Identify which cell holds the provided text, then report its [x, y] central coordinate. 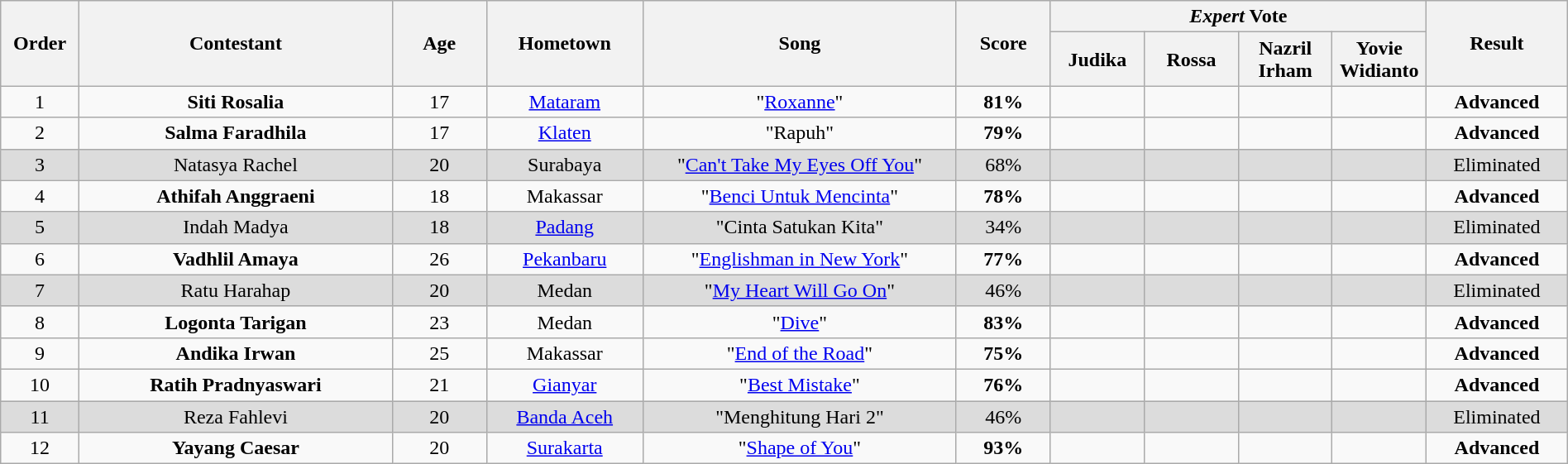
"Cinta Satukan Kita" [799, 227]
Surabaya [564, 165]
Banda Aceh [564, 416]
21 [439, 385]
"Roxanne" [799, 102]
Result [1497, 43]
Score [1003, 43]
Rossa [1192, 60]
81% [1003, 102]
"Rapuh" [799, 133]
Reza Fahlevi [235, 416]
10 [40, 385]
1 [40, 102]
12 [40, 448]
Gianyar [564, 385]
11 [40, 416]
Siti Rosalia [235, 102]
68% [1003, 165]
Andika Irwan [235, 353]
Ratih Pradnyaswari [235, 385]
Ratu Harahap [235, 290]
Contestant [235, 43]
Athifah Anggraeni [235, 196]
"Menghitung Hari 2" [799, 416]
Natasya Rachel [235, 165]
8 [40, 322]
"Shape of You" [799, 448]
2 [40, 133]
79% [1003, 133]
25 [439, 353]
23 [439, 322]
26 [439, 259]
Logonta Tarigan [235, 322]
Yayang Caesar [235, 448]
Surakarta [564, 448]
Salma Faradhila [235, 133]
6 [40, 259]
93% [1003, 448]
76% [1003, 385]
5 [40, 227]
78% [1003, 196]
"Benci Untuk Mencinta" [799, 196]
Order [40, 43]
Hometown [564, 43]
77% [1003, 259]
Song [799, 43]
"Best Mistake" [799, 385]
34% [1003, 227]
"My Heart Will Go On" [799, 290]
Indah Madya [235, 227]
9 [40, 353]
Nazril Irham [1285, 60]
Klaten [564, 133]
Pekanbaru [564, 259]
4 [40, 196]
3 [40, 165]
Padang [564, 227]
Mataram [564, 102]
Age [439, 43]
83% [1003, 322]
75% [1003, 353]
"Dive" [799, 322]
Expert Vote [1239, 17]
"End of the Road" [799, 353]
7 [40, 290]
"Can't Take My Eyes Off You" [799, 165]
Vadhlil Amaya [235, 259]
"Englishman in New York" [799, 259]
Judika [1097, 60]
Yovie Widianto [1379, 60]
